Locate the cell with the specified text and output its (x, y) center coordinate. 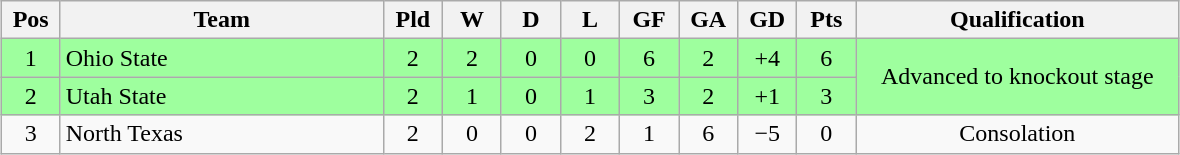
GD (768, 20)
Utah State (222, 96)
Team (222, 20)
GF (650, 20)
Qualification (1018, 20)
GA (708, 20)
L (590, 20)
Pld (412, 20)
Ohio State (222, 58)
Advanced to knockout stage (1018, 77)
Consolation (1018, 134)
+4 (768, 58)
W (472, 20)
North Texas (222, 134)
Pts (826, 20)
D (530, 20)
Pos (30, 20)
−5 (768, 134)
+1 (768, 96)
